For the text-containing cell, return its midpoint in [X, Y] coordinate format. 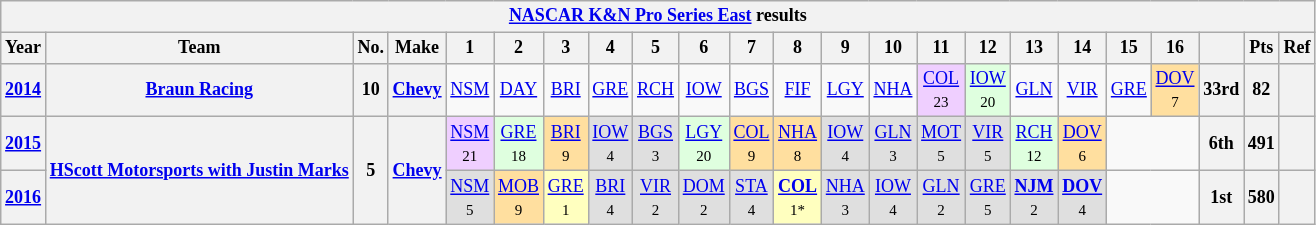
BGS [752, 90]
No. [370, 48]
15 [1128, 48]
580 [1262, 197]
NHA [893, 90]
GRE18 [519, 144]
LGY [845, 90]
GLN3 [893, 144]
BRI4 [610, 197]
2014 [24, 90]
GLN2 [942, 197]
Ref [1297, 48]
STA4 [752, 197]
8 [798, 48]
2016 [24, 197]
7 [752, 48]
BRI [566, 90]
BRI9 [566, 144]
Make [417, 48]
16 [1175, 48]
VIR2 [656, 197]
NHA3 [845, 197]
Team [199, 48]
IOW [704, 90]
14 [1082, 48]
1 [470, 48]
NHA8 [798, 144]
MOB9 [519, 197]
VIR [1082, 90]
COL23 [942, 90]
2 [519, 48]
NSM5 [470, 197]
DAY [519, 90]
6th [1222, 144]
GLN [1034, 90]
NASCAR K&N Pro Series East results [658, 16]
13 [1034, 48]
3 [566, 48]
RCH [656, 90]
HScott Motorsports with Justin Marks [199, 170]
COL9 [752, 144]
6 [704, 48]
82 [1262, 90]
11 [942, 48]
4 [610, 48]
Braun Racing [199, 90]
IOW20 [988, 90]
NSM [470, 90]
LGY20 [704, 144]
Pts [1262, 48]
DOV6 [1082, 144]
DOV4 [1082, 197]
9 [845, 48]
VIR5 [988, 144]
NJM2 [1034, 197]
FIF [798, 90]
GRE1 [566, 197]
BGS3 [656, 144]
DOM2 [704, 197]
COL1* [798, 197]
MOT5 [942, 144]
491 [1262, 144]
33rd [1222, 90]
DOV7 [1175, 90]
RCH12 [1034, 144]
GRE5 [988, 197]
Year [24, 48]
12 [988, 48]
NSM21 [470, 144]
2015 [24, 144]
1st [1222, 197]
